Pinpoint the cell where the given text exists, returning its [X, Y] midpoint coordinate. 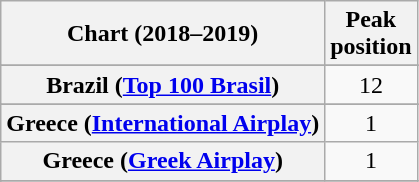
Greece (International Airplay) [163, 123]
12 [371, 85]
Peakposition [371, 34]
Greece (Greek Airplay) [163, 161]
Brazil (Top 100 Brasil) [163, 85]
Chart (2018–2019) [163, 34]
